Return (x, y) of the center of cell containing provided text 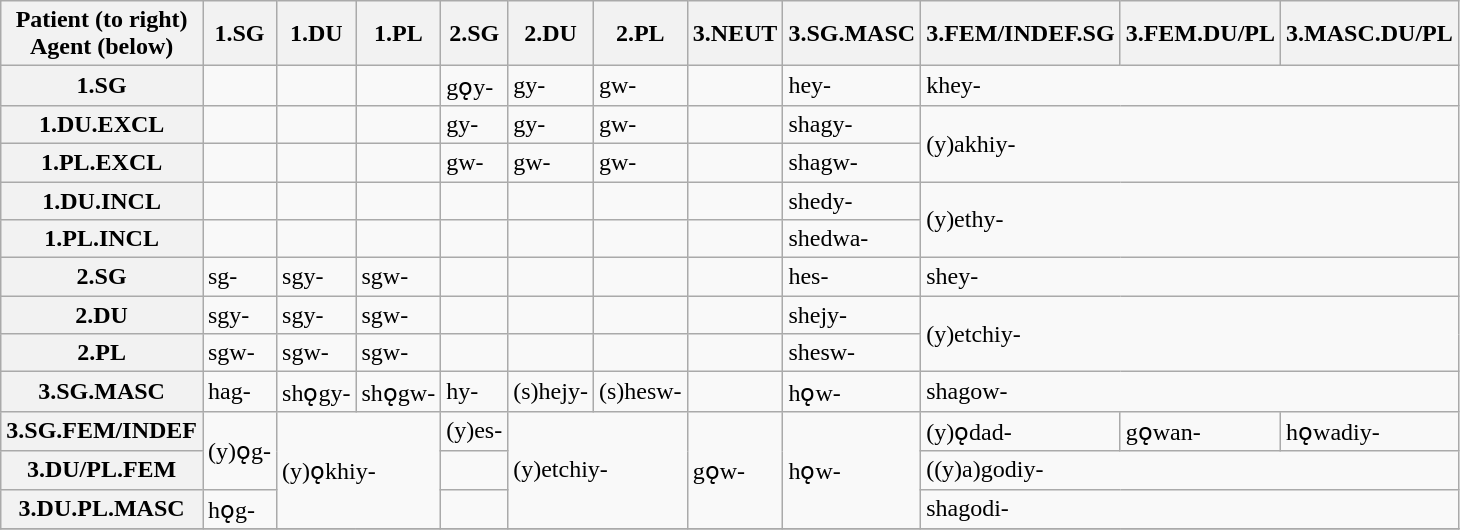
shagodi- (1190, 509)
3.SG.FEM/INDEF (102, 431)
shejy- (852, 315)
((y)a)godiy- (1190, 470)
1.DU (316, 34)
1.PL (398, 34)
shǫgw- (398, 392)
1.PL.INCL (102, 239)
hǫg- (239, 509)
3.FEM/INDEF.SG (1021, 34)
shedy- (852, 201)
shagw- (852, 162)
Patient (to right)Agent (below) (102, 34)
shagy- (852, 124)
khey- (1190, 86)
sg- (239, 277)
1.DU.EXCL (102, 124)
(y)akhiy- (1190, 143)
shagow- (1190, 392)
shedwa- (852, 239)
(y)ethy- (1190, 220)
(y)es- (474, 431)
hes- (852, 277)
hy- (474, 392)
3.FEM.DU/PL (1200, 34)
(y)ǫkhiy- (359, 470)
3.DU.PL.MASC (102, 509)
shǫgy- (316, 392)
(y)ǫg- (239, 450)
hǫwadiy- (1370, 431)
1.PL.EXCL (102, 162)
(s)hesw- (640, 392)
gǫwan- (1200, 431)
shesw- (852, 353)
1.DU.INCL (102, 201)
gǫw- (735, 470)
3.NEUT (735, 34)
hag- (239, 392)
(y)ǫdad- (1021, 431)
gǫy- (474, 86)
shey- (1190, 277)
hey- (852, 86)
3.DU/PL.FEM (102, 470)
3.MASC.DU/PL (1370, 34)
(s)hejy- (551, 392)
